Pinpoint the cell where the given text exists, returning its [x, y] midpoint coordinate. 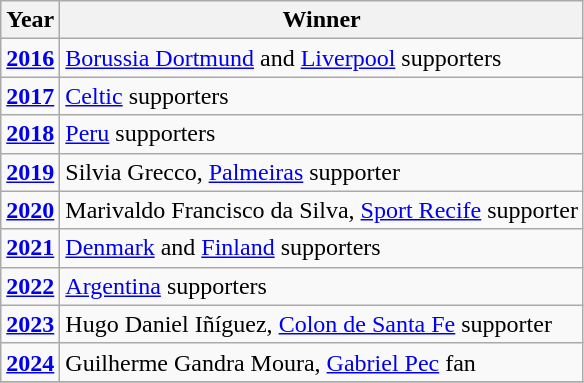
2016 [30, 58]
Hugo Daniel Iñíguez, Colon de Santa Fe supporter [322, 324]
2022 [30, 286]
Year [30, 20]
2021 [30, 248]
Celtic supporters [322, 96]
Argentina supporters [322, 286]
Guilherme Gandra Moura, Gabriel Pec fan [322, 362]
2018 [30, 134]
Marivaldo Francisco da Silva, Sport Recife supporter [322, 210]
2020 [30, 210]
2024 [30, 362]
Winner [322, 20]
Denmark and Finland supporters [322, 248]
2017 [30, 96]
Borussia Dortmund and Liverpool supporters [322, 58]
2019 [30, 172]
Peru supporters [322, 134]
2023 [30, 324]
Silvia Grecco, Palmeiras supporter [322, 172]
